Return the (x, y) coordinate for the center point of the cell that contains the specified text.  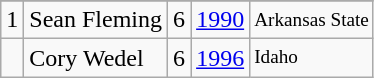
1996 (220, 58)
Cory Wedel (96, 58)
1 (12, 20)
1990 (220, 20)
Idaho (312, 58)
Sean Fleming (96, 20)
Arkansas State (312, 20)
